Determine the [x, y] coordinate at the center of the cell enclosing the given text.  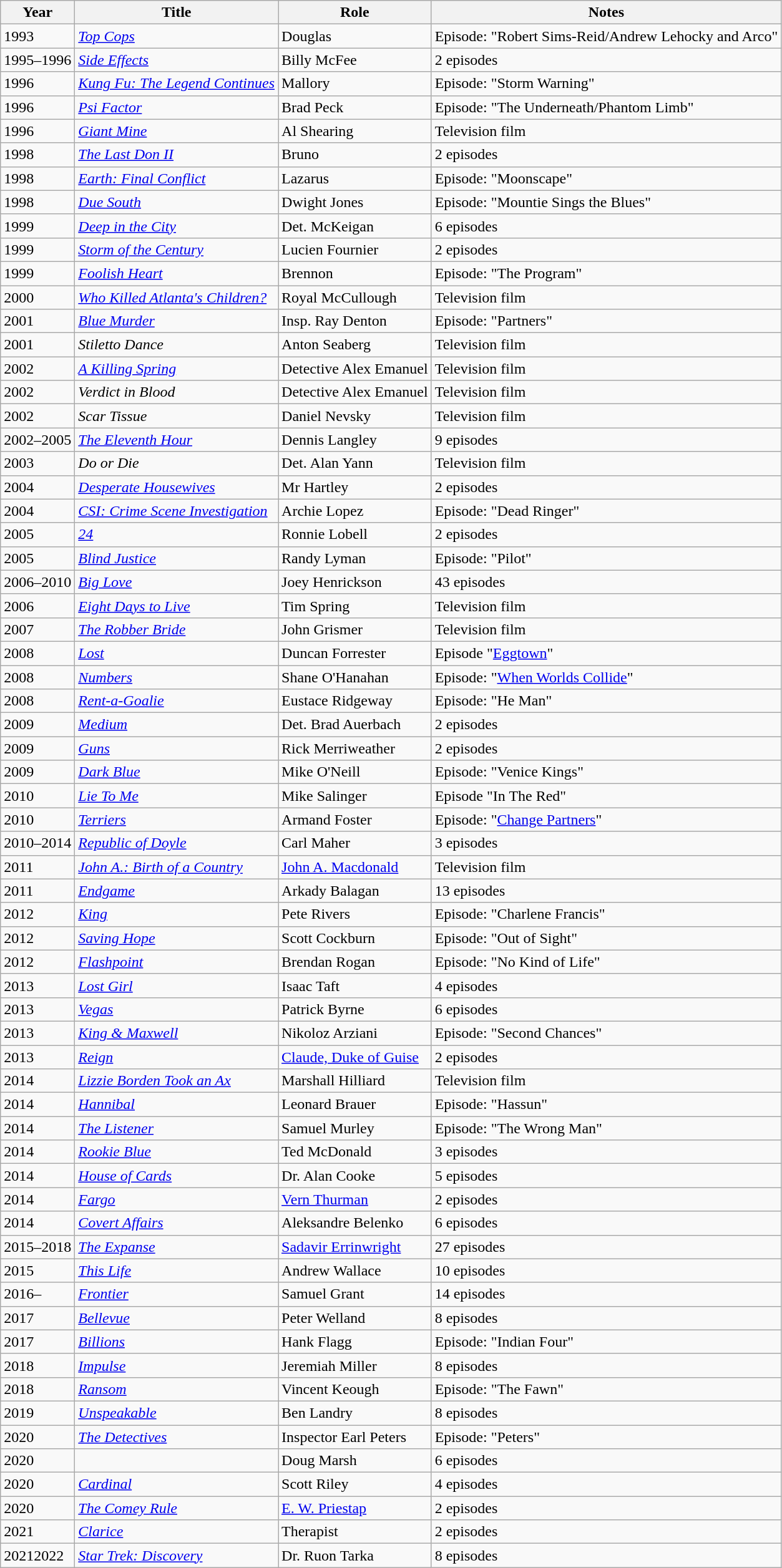
Duncan Forrester [355, 653]
2003 [37, 463]
Archie Lopez [355, 511]
Episode: "He Man" [607, 701]
Episode: "Robert Sims-Reid/Andrew Lehocky and Arco" [607, 36]
Eustace Ridgeway [355, 701]
Episode "Eggtown" [607, 653]
2021 [37, 1532]
Lost Girl [177, 985]
Pete Rivers [355, 914]
Sadavir Errinwright [355, 1247]
Arkady Balagan [355, 891]
2000 [37, 298]
Reign [177, 1057]
27 episodes [607, 1247]
Ransom [177, 1389]
Cardinal [177, 1484]
1993 [37, 36]
Due South [177, 202]
Covert Affairs [177, 1223]
Episode: "Indian Four" [607, 1342]
Frontier [177, 1294]
2019 [37, 1413]
Episode: "Out of Sight" [607, 938]
Lucien Fournier [355, 249]
Storm of the Century [177, 249]
Vern Thurman [355, 1199]
2010–2014 [37, 843]
Role [355, 12]
2015–2018 [37, 1247]
Year [37, 12]
Brad Peck [355, 107]
14 episodes [607, 1294]
Shane O'Hanahan [355, 677]
Terriers [177, 820]
Psi Factor [177, 107]
2006–2010 [37, 582]
Ben Landry [355, 1413]
Mallory [355, 84]
Mike Salinger [355, 796]
Vincent Keough [355, 1389]
9 episodes [607, 440]
The Comey Rule [177, 1508]
Deep in the City [177, 226]
Desperate Housewives [177, 487]
Eight Days to Live [177, 606]
20212022 [37, 1556]
Numbers [177, 677]
Det. Alan Yann [355, 463]
Episode: "Pilot" [607, 558]
Brendan Rogan [355, 962]
2002–2005 [37, 440]
Blind Justice [177, 558]
The Robber Bride [177, 629]
Mr Hartley [355, 487]
Anton Seaberg [355, 345]
Leonard Brauer [355, 1105]
Armand Foster [355, 820]
Episode: "Charlene Francis" [607, 914]
Nikoloz Arziani [355, 1033]
Giant Mine [177, 131]
Carl Maher [355, 843]
2016– [37, 1294]
John A. Macdonald [355, 867]
Episode: "Peters" [607, 1436]
Claude, Duke of Guise [355, 1057]
Rookie Blue [177, 1152]
Lazarus [355, 178]
Hannibal [177, 1105]
Endgame [177, 891]
Episode: "Moonscape" [607, 178]
43 episodes [607, 582]
Medium [177, 725]
Big Love [177, 582]
Samuel Murley [355, 1128]
Rick Merriweather [355, 748]
Episode "In The Red" [607, 796]
Therapist [355, 1532]
Notes [607, 12]
Saving Hope [177, 938]
Episode: "Mountie Sings the Blues" [607, 202]
Top Cops [177, 36]
The Expanse [177, 1247]
Samuel Grant [355, 1294]
Episode: "Partners" [607, 321]
Aleksandre Belenko [355, 1223]
Episode: "Venice Kings" [607, 772]
Guns [177, 748]
Tim Spring [355, 606]
Scott Cockburn [355, 938]
Kung Fu: The Legend Continues [177, 84]
King & Maxwell [177, 1033]
Inspector Earl Peters [355, 1436]
5 episodes [607, 1176]
E. W. Priestap [355, 1508]
Brennon [355, 273]
Dark Blue [177, 772]
Episode: "The Wrong Man" [607, 1128]
Verdict in Blood [177, 392]
Episode: "The Underneath/Phantom Limb" [607, 107]
Jeremiah Miller [355, 1365]
Do or Die [177, 463]
Doug Marsh [355, 1461]
Daniel Nevsky [355, 416]
CSI: Crime Scene Investigation [177, 511]
Who Killed Atlanta's Children? [177, 298]
Dwight Jones [355, 202]
Det. McKeigan [355, 226]
Patrick Byrne [355, 1009]
Lie To Me [177, 796]
Earth: Final Conflict [177, 178]
Dr. Alan Cooke [355, 1176]
The Detectives [177, 1436]
2015 [37, 1270]
2006 [37, 606]
Lizzie Borden Took an Ax [177, 1081]
The Eleventh Hour [177, 440]
Stiletto Dance [177, 345]
Det. Brad Auerbach [355, 725]
Episode: "Storm Warning" [607, 84]
John Grismer [355, 629]
Episode: "The Program" [607, 273]
This Life [177, 1270]
24 [177, 535]
Al Shearing [355, 131]
Unspeakable [177, 1413]
Dr. Ruon Tarka [355, 1556]
A Killing Spring [177, 369]
Isaac Taft [355, 985]
The Last Don II [177, 155]
Ronnie Lobell [355, 535]
Mike O'Neill [355, 772]
Impulse [177, 1365]
Episode: "Second Chances" [607, 1033]
Fargo [177, 1199]
Episode: "The Fawn" [607, 1389]
Scar Tissue [177, 416]
John A.: Birth of a Country [177, 867]
Clarice [177, 1532]
Republic of Doyle [177, 843]
Joey Henrickson [355, 582]
Billy McFee [355, 60]
Peter Welland [355, 1318]
The Listener [177, 1128]
Dennis Langley [355, 440]
2007 [37, 629]
Hank Flagg [355, 1342]
Flashpoint [177, 962]
House of Cards [177, 1176]
Douglas [355, 36]
Andrew Wallace [355, 1270]
Ted McDonald [355, 1152]
Star Trek: Discovery [177, 1556]
Side Effects [177, 60]
Episode: "When Worlds Collide" [607, 677]
Episode: "No Kind of Life" [607, 962]
1995–1996 [37, 60]
Foolish Heart [177, 273]
Marshall Hilliard [355, 1081]
Episode: "Change Partners" [607, 820]
Scott Riley [355, 1484]
Rent-a-Goalie [177, 701]
Insp. Ray Denton [355, 321]
Billions [177, 1342]
Randy Lyman [355, 558]
Title [177, 12]
Royal McCullough [355, 298]
Episode: "Hassun" [607, 1105]
Bellevue [177, 1318]
13 episodes [607, 891]
Vegas [177, 1009]
Blue Murder [177, 321]
10 episodes [607, 1270]
Bruno [355, 155]
Episode: "Dead Ringer" [607, 511]
King [177, 914]
Lost [177, 653]
